Output the [X, Y] coordinate of the center of the cell containing the given text.  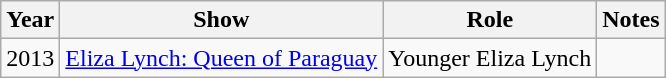
Younger Eliza Lynch [490, 58]
Role [490, 20]
Show [222, 20]
Eliza Lynch: Queen of Paraguay [222, 58]
Notes [631, 20]
2013 [30, 58]
Year [30, 20]
